Detect which cell encompasses the target text, then output its (X, Y) center coordinate. 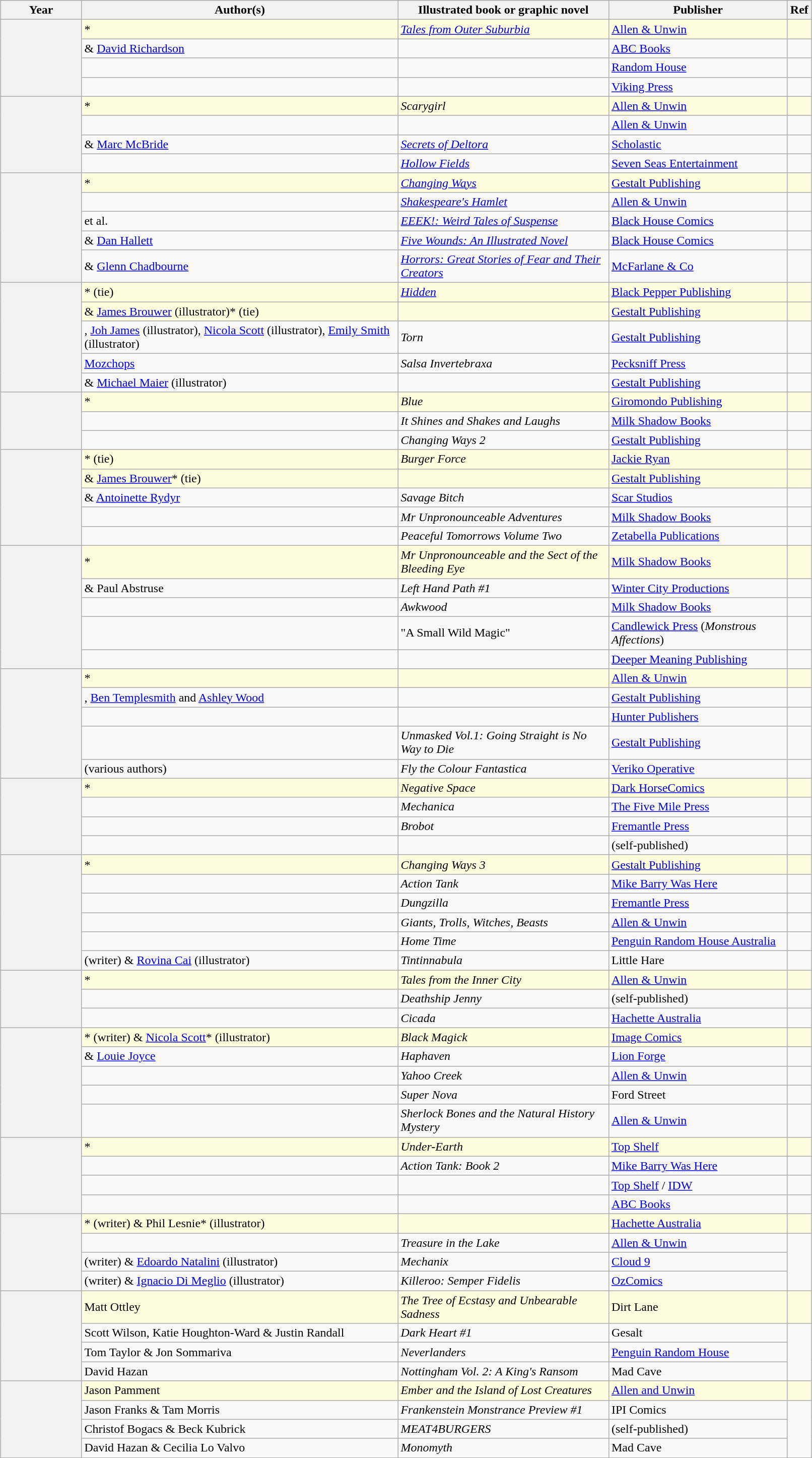
Publisher (698, 10)
Pecksniff Press (698, 363)
Burger Force (504, 459)
, Joh James (illustrator), Nicola Scott (illustrator), Emily Smith (illustrator) (240, 338)
"A Small Wild Magic" (504, 633)
Random House (698, 68)
Shakespeare's Hamlet (504, 202)
Action Tank (504, 883)
Neverlanders (504, 1352)
Changing Ways (504, 182)
Super Nova (504, 1095)
Fly the Colour Fantastica (504, 769)
Mozchops (240, 363)
& Louie Joyce (240, 1056)
& Glenn Chadbourne (240, 266)
Viking Press (698, 87)
Veriko Operative (698, 769)
David Hazan (240, 1371)
Author(s) (240, 10)
Frankenstein Monstrance Preview #1 (504, 1410)
Killeroo: Semper Fidelis (504, 1281)
Cloud 9 (698, 1262)
Scott Wilson, Katie Houghton-Ward & Justin Randall (240, 1333)
Under-Earth (504, 1147)
Mr Unpronounceable and the Sect of the Bleeding Eye (504, 561)
Hidden (504, 292)
McFarlane & Co (698, 266)
EEEK!: Weird Tales of Suspense (504, 221)
Scarygirl (504, 106)
Hollow Fields (504, 163)
Five Wounds: An Illustrated Novel (504, 240)
Salsa Invertebraxa (504, 363)
* (writer) & Phil Lesnie* (illustrator) (240, 1223)
Mechanica (504, 807)
Deeper Meaning Publishing (698, 659)
Dark Heart #1 (504, 1333)
& Antoinette Rydyr (240, 497)
Secrets of Deltora (504, 144)
Blue (504, 402)
Giants, Trolls, Witches, Beasts (504, 922)
The Five Mile Press (698, 807)
Haphaven (504, 1056)
Yahoo Creek (504, 1075)
Mr Unpronounceable Adventures (504, 517)
Dungzilla (504, 903)
Image Comics (698, 1037)
Ember and the Island of Lost Creatures (504, 1390)
Christof Bogacs & Beck Kubrick (240, 1429)
Black Pepper Publishing (698, 292)
Matt Ottley (240, 1307)
Horrors: Great Stories of Fear and Their Creators (504, 266)
Peaceful Tomorrows Volume Two (504, 536)
Winter City Productions (698, 588)
Little Hare (698, 961)
Changing Ways 2 (504, 440)
Sherlock Bones and the Natural History Mystery (504, 1121)
Awkwood (504, 607)
et al. (240, 221)
Negative Space (504, 788)
* (writer) & Nicola Scott* (illustrator) (240, 1037)
Dark HorseComics (698, 788)
Giromondo Publishing (698, 402)
& Paul Abstruse (240, 588)
David Hazan & Cecilia Lo Valvo (240, 1448)
Candlewick Press (Monstrous Affections) (698, 633)
Treasure in the Lake (504, 1242)
Torn (504, 338)
& James Brouwer* (tie) (240, 478)
Tintinnabula (504, 961)
Jackie Ryan (698, 459)
Black Magick (504, 1037)
The Tree of Ecstasy and Unbearable Sadness (504, 1307)
Allen and Unwin (698, 1390)
Home Time (504, 941)
(writer) & Ignacio Di Meglio (illustrator) (240, 1281)
& Dan Hallett (240, 240)
Penguin Random House (698, 1352)
MEAT4BURGERS (504, 1429)
Scholastic (698, 144)
Changing Ways 3 (504, 864)
Cicada (504, 1018)
(writer) & Edoardo Natalini (illustrator) (240, 1262)
Penguin Random House Australia (698, 941)
Unmasked Vol.1: Going Straight is No Way to Die (504, 743)
Deathship Jenny (504, 999)
Gesalt (698, 1333)
Nottingham Vol. 2: A King's Ransom (504, 1371)
& James Brouwer (illustrator)* (tie) (240, 311)
It Shines and Shakes and Laughs (504, 421)
Top Shelf / IDW (698, 1185)
Brobot (504, 826)
(writer) & Rovina Cai (illustrator) (240, 961)
Year (41, 10)
Hunter Publishers (698, 717)
Dirt Lane (698, 1307)
Left Hand Path #1 (504, 588)
& David Richardson (240, 48)
& Marc McBride (240, 144)
Scar Studios (698, 497)
OzComics (698, 1281)
Savage Bitch (504, 497)
, Ben Templesmith and Ashley Wood (240, 698)
Mechanix (504, 1262)
Tales from Outer Suburbia (504, 29)
Tales from the Inner City (504, 980)
Zetabella Publications (698, 536)
Seven Seas Entertainment (698, 163)
(various authors) (240, 769)
Tom Taylor & Jon Sommariva (240, 1352)
Jason Franks & Tam Morris (240, 1410)
Top Shelf (698, 1147)
Jason Pamment (240, 1390)
Action Tank: Book 2 (504, 1166)
Monomyth (504, 1448)
Ford Street (698, 1095)
& Michael Maier (illustrator) (240, 383)
IPI Comics (698, 1410)
Ref (799, 10)
Lion Forge (698, 1056)
Illustrated book or graphic novel (504, 10)
